Identify which cell holds the provided text, then report its [x, y] central coordinate. 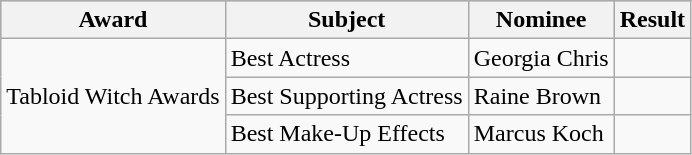
Best Make-Up Effects [346, 134]
Tabloid Witch Awards [113, 96]
Georgia Chris [541, 58]
Marcus Koch [541, 134]
Best Supporting Actress [346, 96]
Result [652, 20]
Nominee [541, 20]
Raine Brown [541, 96]
Award [113, 20]
Subject [346, 20]
Best Actress [346, 58]
